Extract the [X, Y] coordinate from the center of the cell holding the provided text.  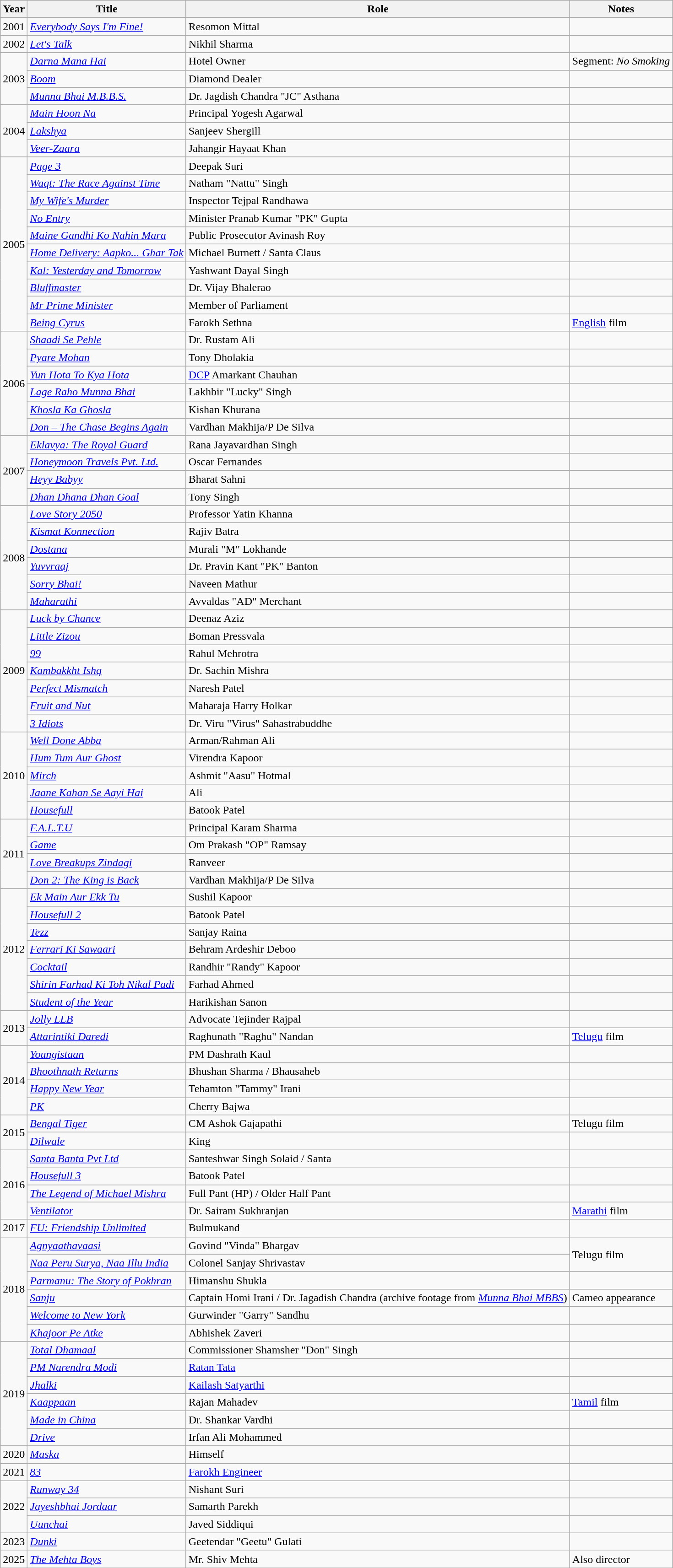
Well Done Abba [107, 740]
Natham "Nattu" Singh [378, 183]
King [378, 1141]
Colonel Sanjay Shrivastav [378, 1263]
Also director [621, 1559]
Student of the Year [107, 1002]
Tehamton "Tammy" Irani [378, 1089]
Ratan Tata [378, 1368]
Bulmukand [378, 1228]
Ranveer [378, 862]
Page 3 [107, 166]
Tony Singh [378, 496]
Nikhil Sharma [378, 44]
Mr Prime Minister [107, 305]
Little Zizou [107, 636]
83 [107, 1472]
Randhir "Randy" Kapoor [378, 967]
Perfect Mismatch [107, 688]
Year [14, 9]
Dr. Sairam Sukhranjan [378, 1211]
Honeymoon Travels Pvt. Ltd. [107, 462]
3 Idiots [107, 723]
Geetendar "Geetu" Gulati [378, 1541]
Ventilator [107, 1211]
English film [621, 323]
Yashwant Dayal Singh [378, 270]
Jaane Kahan Se Aayi Hai [107, 793]
Pyare Mohan [107, 357]
2003 [14, 79]
Youngistaan [107, 1054]
Rajan Mahadev [378, 1402]
Maharathi [107, 601]
Dr. Rustam Ali [378, 340]
2015 [14, 1132]
Michael Burnett / Santa Claus [378, 253]
Being Cyrus [107, 323]
Veer-Zaara [107, 148]
Sanju [107, 1298]
Let's Talk [107, 44]
Member of Parliament [378, 305]
Happy New Year [107, 1089]
Ashmit "Aasu" Hotmal [378, 776]
Captain Homi Irani / Dr. Jagadish Chandra (archive footage from Munna Bhai MBBS) [378, 1298]
Abhishek Zaveri [378, 1333]
Boman Pressvala [378, 636]
Irfan Ali Mohammed [378, 1437]
Full Pant (HP) / Older Half Pant [378, 1193]
Dunki [107, 1541]
PK [107, 1106]
DCP Amarkant Chauhan [378, 375]
Principal Karam Sharma [378, 828]
Jolly LLB [107, 1019]
Advocate Tejinder Rajpal [378, 1019]
Maharaja Harry Holkar [378, 706]
2002 [14, 44]
2017 [14, 1228]
Kismat Konnection [107, 532]
Naresh Patel [378, 688]
Welcome to New York [107, 1315]
My Wife's Murder [107, 200]
Don 2: The King is Back [107, 880]
Rana Jayavardhan Singh [378, 444]
Yun Hota To Kya Hota [107, 375]
PM Narendra Modi [107, 1368]
2012 [14, 949]
Parmanu: The Story of Pokhran [107, 1280]
Hum Tum Aur Ghost [107, 758]
Cocktail [107, 967]
Minister Pranab Kumar "PK" Gupta [378, 218]
Bengal Tiger [107, 1124]
Nishant Suri [378, 1489]
Fruit and Nut [107, 706]
Virendra Kapoor [378, 758]
Himanshu Shukla [378, 1280]
Naveen Mathur [378, 584]
Farhad Ahmed [378, 984]
Kal: Yesterday and Tomorrow [107, 270]
2007 [14, 470]
Shaadi Se Pehle [107, 340]
Jahangir Hayaat Khan [378, 148]
Farokh Sethna [378, 323]
Inspector Tejpal Randhawa [378, 200]
Commissioner Shamsher "Don" Singh [378, 1350]
Everybody Says I'm Fine! [107, 27]
Total Dhamaal [107, 1350]
2005 [14, 244]
2019 [14, 1394]
Bluffmaster [107, 288]
Dr. Shankar Vardhi [378, 1420]
Avvaldas "AD" Merchant [378, 601]
Main Hoon Na [107, 113]
Bhushan Sharma / Bhausaheb [378, 1072]
2011 [14, 854]
Deepak Suri [378, 166]
Lakhbir "Lucky" Singh [378, 392]
Runway 34 [107, 1489]
2018 [14, 1289]
2020 [14, 1455]
Dilwale [107, 1141]
Gurwinder "Garry" Sandhu [378, 1315]
Luck by Chance [107, 619]
Jhalki [107, 1385]
Marathi film [621, 1211]
Ferrari Ki Sawaari [107, 949]
The Mehta Boys [107, 1559]
Santeshwar Singh Solaid / Santa [378, 1158]
Harikishan Sanon [378, 1002]
2010 [14, 775]
Raghunath "Raghu" Nandan [378, 1036]
Rajiv Batra [378, 532]
Made in China [107, 1420]
Diamond Dealer [378, 79]
Yuvvraaj [107, 566]
Cherry Bajwa [378, 1106]
Javed Siddiqui [378, 1524]
2016 [14, 1185]
Boom [107, 79]
Sushil Kapoor [378, 897]
Love Breakups Zindagi [107, 862]
Dr. Viru "Virus" Sahastrabuddhe [378, 723]
Dr. Sachin Mishra [378, 671]
Tony Dholakia [378, 357]
Notes [621, 9]
Lage Raho Munna Bhai [107, 392]
FU: Friendship Unlimited [107, 1228]
Game [107, 845]
Mirch [107, 776]
Sanjeev Shergill [378, 131]
Home Delivery: Aapko... Ghar Tak [107, 253]
2004 [14, 131]
Public Prosecutor Avinash Roy [378, 236]
Ali [378, 793]
Principal Yogesh Agarwal [378, 113]
Govind "Vinda" Bhargav [378, 1245]
Arman/Rahman Ali [378, 740]
Munna Bhai M.B.B.S. [107, 96]
PM Dashrath Kaul [378, 1054]
Bharat Sahni [378, 479]
Kambakkht Ishq [107, 671]
Heyy Babyy [107, 479]
2014 [14, 1080]
2008 [14, 558]
Om Prakash "OP" Ramsay [378, 845]
2013 [14, 1028]
The Legend of Michael Mishra [107, 1193]
Resomon Mittal [378, 27]
Lakshya [107, 131]
Himself [378, 1455]
Don – The Chase Begins Again [107, 427]
Santa Banta Pvt Ltd [107, 1158]
Dhan Dhana Dhan Goal [107, 496]
Hotel Owner [378, 61]
Dr. Vijay Bhalerao [378, 288]
Dr. Pravin Kant "PK" Banton [378, 566]
No Entry [107, 218]
Role [378, 9]
Naa Peru Surya, Naa Illu India [107, 1263]
Farokh Engineer [378, 1472]
F.A.L.T.U [107, 828]
Maine Gandhi Ko Nahin Mara [107, 236]
Mr. Shiv Mehta [378, 1559]
Housefull [107, 810]
Khajoor Pe Atke [107, 1333]
Tezz [107, 932]
Eklavya: The Royal Guard [107, 444]
2022 [14, 1507]
Khosla Ka Ghosla [107, 410]
2001 [14, 27]
Darna Mana Hai [107, 61]
Behram Ardeshir Deboo [378, 949]
2025 [14, 1559]
Maska [107, 1455]
Bhoothnath Returns [107, 1072]
Sanjay Raina [378, 932]
2023 [14, 1541]
Housefull 3 [107, 1176]
Kaappaan [107, 1402]
Drive [107, 1437]
Rahul Mehrotra [378, 653]
Murali "M" Lokhande [378, 549]
Shirin Farhad Ki Toh Nikal Padi [107, 984]
Uunchai [107, 1524]
Jayeshbhai Jordaar [107, 1507]
Dr. Jagdish Chandra "JC" Asthana [378, 96]
Segment: No Smoking [621, 61]
Sorry Bhai! [107, 584]
Professor Yatin Khanna [378, 514]
2006 [14, 383]
Ek Main Aur Ekk Tu [107, 897]
99 [107, 653]
Housefull 2 [107, 915]
2021 [14, 1472]
Kishan Khurana [378, 410]
Tamil film [621, 1402]
2009 [14, 671]
Waqt: The Race Against Time [107, 183]
Title [107, 9]
Deenaz Aziz [378, 619]
Attarintiki Daredi [107, 1036]
Oscar Fernandes [378, 462]
CM Ashok Gajapathi [378, 1124]
Kailash Satyarthi [378, 1385]
Cameo appearance [621, 1298]
Agnyaathavaasi [107, 1245]
Samarth Parekh [378, 1507]
Dostana [107, 549]
Love Story 2050 [107, 514]
